Pinpoint the cell where the given text exists, returning its [X, Y] midpoint coordinate. 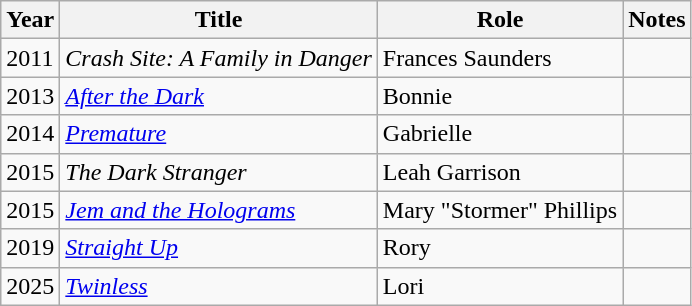
Crash Site: A Family in Danger [219, 58]
Straight Up [219, 248]
Premature [219, 134]
Gabrielle [500, 134]
Rory [500, 248]
2014 [30, 134]
2019 [30, 248]
Jem and the Holograms [219, 210]
Notes [657, 20]
Mary "Stormer" Phillips [500, 210]
2011 [30, 58]
2025 [30, 286]
Bonnie [500, 96]
Leah Garrison [500, 172]
Frances Saunders [500, 58]
Year [30, 20]
2013 [30, 96]
Role [500, 20]
Title [219, 20]
The Dark Stranger [219, 172]
After the Dark [219, 96]
Lori [500, 286]
Twinless [219, 286]
